Search for the cell housing the specified text and yield its [x, y] center coordinate. 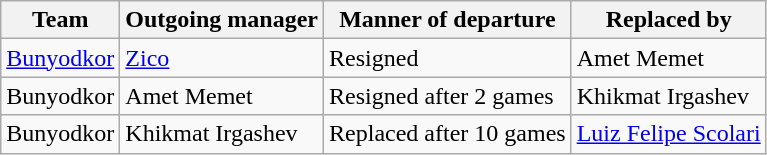
Manner of departure [448, 20]
Zico [222, 58]
Outgoing manager [222, 20]
Replaced by [668, 20]
Replaced after 10 games [448, 134]
Resigned after 2 games [448, 96]
Luiz Felipe Scolari [668, 134]
Team [60, 20]
Resigned [448, 58]
